Scan for the cell matching the given text and deliver its [x, y] coordinate at center. 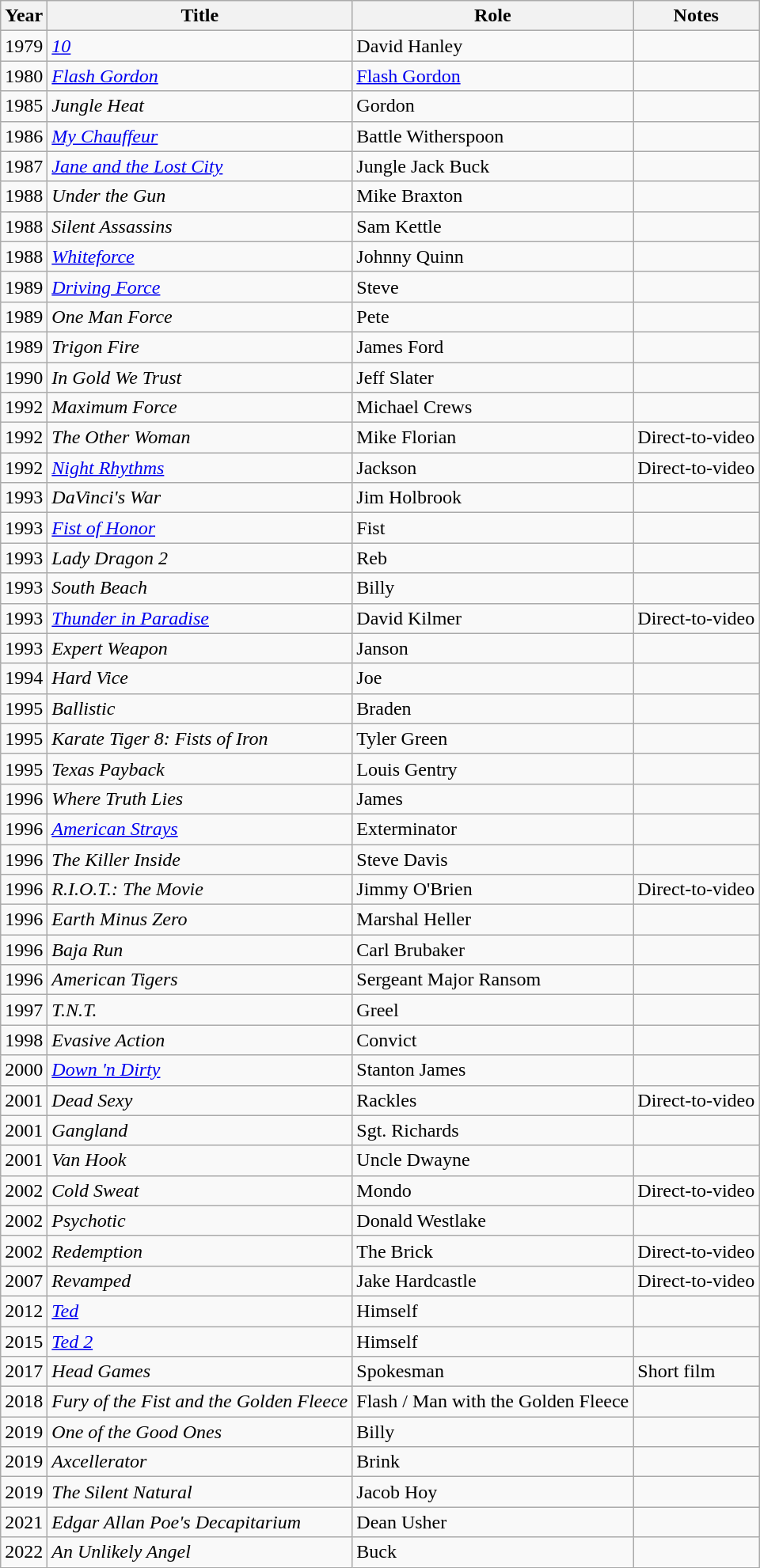
In Gold We Trust [199, 378]
Thunder in Paradise [199, 618]
Dead Sexy [199, 1100]
Under the Gun [199, 196]
1987 [24, 166]
Driving Force [199, 287]
Reb [492, 558]
Notes [697, 16]
Sam Kettle [492, 226]
Jim Holbrook [492, 498]
Edgar Allan Poe's Decapitarium [199, 1522]
Braden [492, 708]
Redemption [199, 1251]
Sgt. Richards [492, 1130]
Jeff Slater [492, 378]
James Ford [492, 347]
Rackles [492, 1100]
Van Hook [199, 1160]
Janson [492, 648]
Down 'n Dirty [199, 1070]
1980 [24, 76]
2018 [24, 1402]
Night Rhythms [199, 468]
2000 [24, 1070]
Jackson [492, 468]
Evasive Action [199, 1040]
Year [24, 16]
Cold Sweat [199, 1190]
Hard Vice [199, 678]
David Hanley [492, 46]
The Brick [492, 1251]
2012 [24, 1311]
Greel [492, 1010]
Convict [492, 1040]
1994 [24, 678]
The Other Woman [199, 438]
Title [199, 16]
1985 [24, 106]
Mondo [492, 1190]
2022 [24, 1552]
Jane and the Lost City [199, 166]
Mike Braxton [492, 196]
Baja Run [199, 950]
Ted [199, 1311]
Gangland [199, 1130]
Axcellerator [199, 1462]
Gordon [492, 106]
Jake Hardcastle [492, 1281]
Buck [492, 1552]
Where Truth Lies [199, 799]
2021 [24, 1522]
Lady Dragon 2 [199, 558]
Steve Davis [492, 859]
Jungle Jack Buck [492, 166]
American Strays [199, 829]
Fist of Honor [199, 528]
Sergeant Major Ransom [492, 980]
One of the Good Ones [199, 1432]
Maximum Force [199, 408]
South Beach [199, 588]
Fury of the Fist and the Golden Fleece [199, 1402]
Revamped [199, 1281]
Whiteforce [199, 256]
Trigon Fire [199, 347]
Expert Weapon [199, 648]
Earth Minus Zero [199, 920]
Jungle Heat [199, 106]
T.N.T. [199, 1010]
Karate Tiger 8: Fists of Iron [199, 738]
Tyler Green [492, 738]
Texas Payback [199, 769]
Brink [492, 1462]
Flash / Man with the Golden Fleece [492, 1402]
Ballistic [199, 708]
Jimmy O'Brien [492, 890]
Stanton James [492, 1070]
Johnny Quinn [492, 256]
10 [199, 46]
2017 [24, 1372]
An Unlikely Angel [199, 1552]
One Man Force [199, 317]
Psychotic [199, 1221]
Joe [492, 678]
Exterminator [492, 829]
Mike Florian [492, 438]
1998 [24, 1040]
Louis Gentry [492, 769]
The Silent Natural [199, 1492]
Silent Assassins [199, 226]
Role [492, 16]
Uncle Dwayne [492, 1160]
2007 [24, 1281]
Head Games [199, 1372]
Steve [492, 287]
American Tigers [199, 980]
James [492, 799]
Ted 2 [199, 1342]
David Kilmer [492, 618]
Pete [492, 317]
DaVinci's War [199, 498]
1997 [24, 1010]
The Killer Inside [199, 859]
Battle Witherspoon [492, 136]
Dean Usher [492, 1522]
1986 [24, 136]
Fist [492, 528]
2015 [24, 1342]
Spokesman [492, 1372]
My Chauffeur [199, 136]
Short film [697, 1372]
R.I.O.T.: The Movie [199, 890]
Carl Brubaker [492, 950]
Jacob Hoy [492, 1492]
Marshal Heller [492, 920]
1979 [24, 46]
Michael Crews [492, 408]
Donald Westlake [492, 1221]
1990 [24, 378]
